Identify which cell holds the provided text, then report its (x, y) central coordinate. 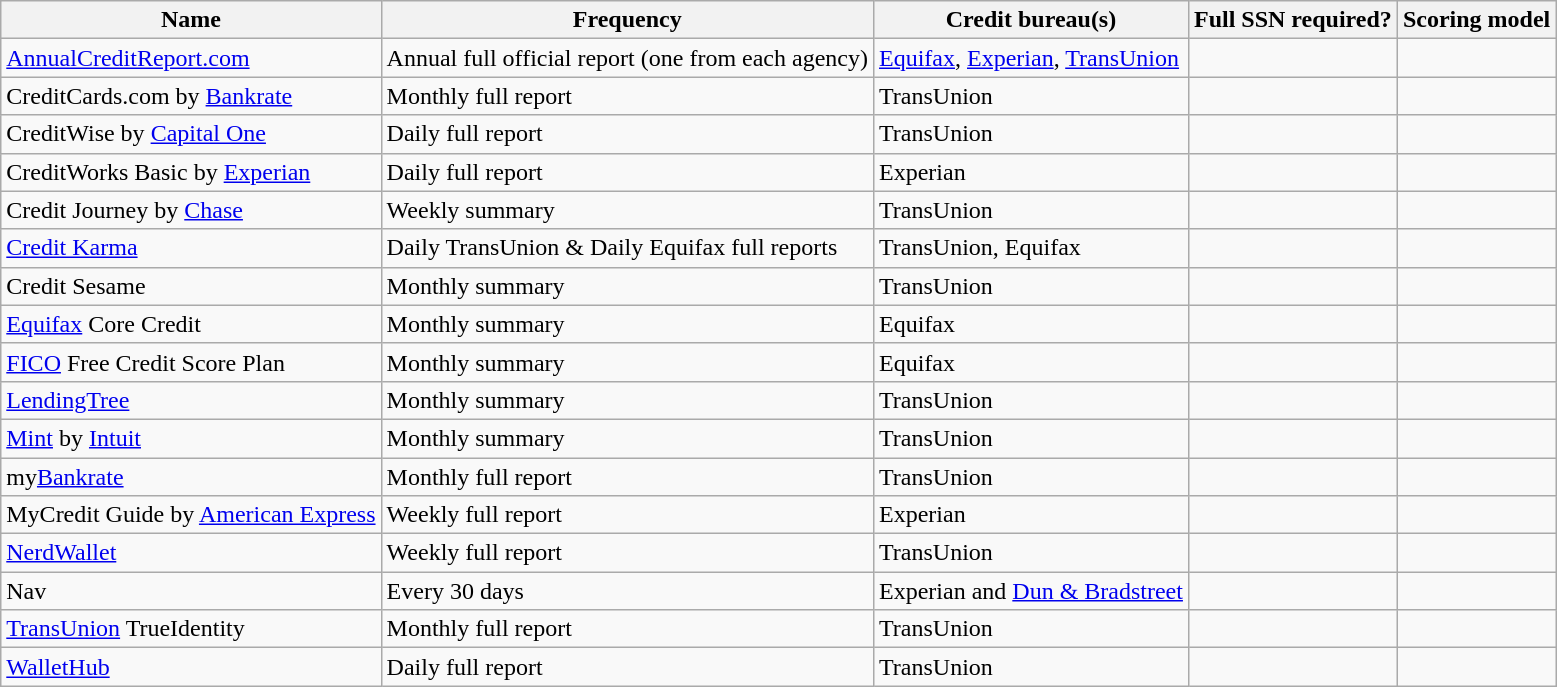
Frequency (627, 20)
TransUnion TrueIdentity (191, 629)
Credit Journey by Chase (191, 210)
Daily TransUnion & Daily Equifax full reports (627, 248)
Every 30 days (627, 591)
Mint by Intuit (191, 438)
FICO Free Credit Score Plan (191, 362)
AnnualCreditReport.com (191, 58)
Nav (191, 591)
CreditWorks Basic by Experian (191, 172)
TransUnion, Equifax (1030, 248)
Equifax, Experian, TransUnion (1030, 58)
WalletHub (191, 667)
LendingTree (191, 400)
Credit bureau(s) (1030, 20)
CreditCards.com by Bankrate (191, 96)
Experian and Dun & Bradstreet (1030, 591)
Weekly summary (627, 210)
NerdWallet (191, 553)
CreditWise by Capital One (191, 134)
myBankrate (191, 477)
Credit Karma (191, 248)
Full SSN required? (1292, 20)
Annual full official report (one from each agency) (627, 58)
MyCredit Guide by American Express (191, 515)
Name (191, 20)
Equifax Core Credit (191, 324)
Credit Sesame (191, 286)
Scoring model (1476, 20)
